Pinpoint the cell where the given text exists, returning its [x, y] midpoint coordinate. 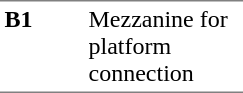
B1 [42, 46]
Mezzanine for platform connection [164, 46]
